Pinpoint the cell where the given text exists, returning its (X, Y) midpoint coordinate. 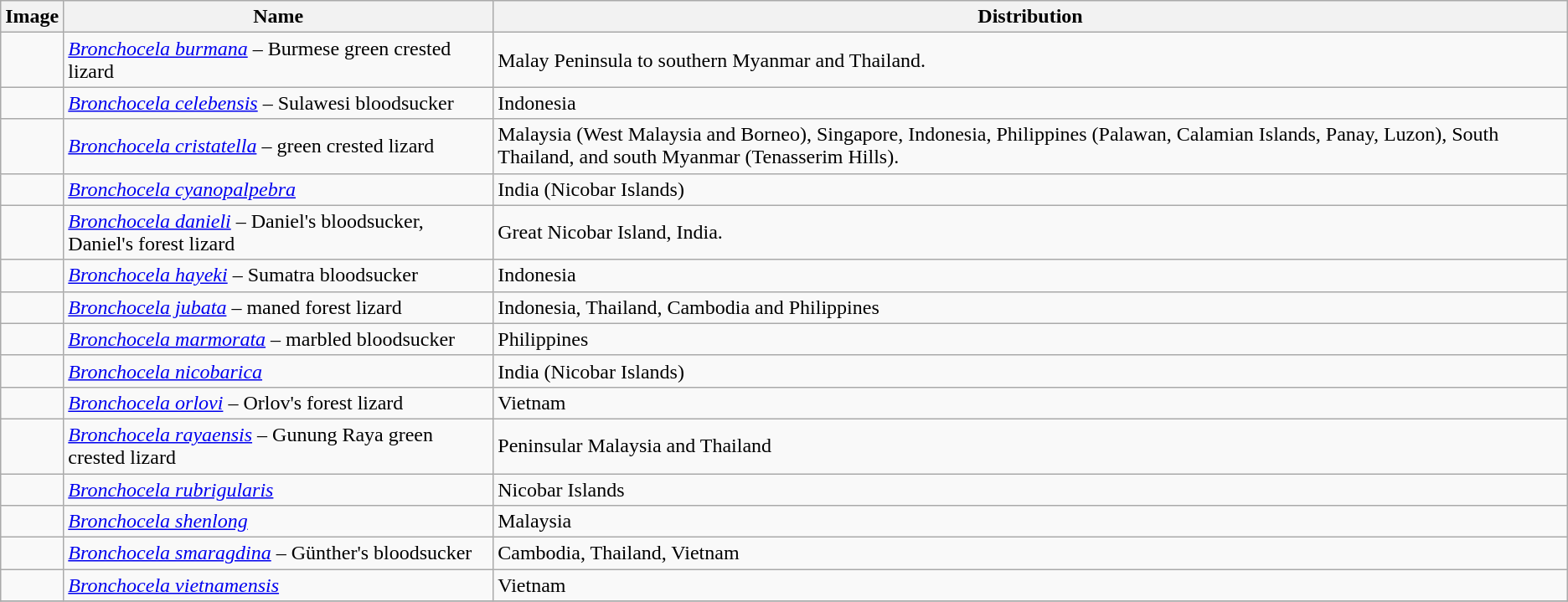
Bronchocela marmorata – marbled bloodsucker (278, 339)
Bronchocela rayaensis – Gunung Raya green crested lizard (278, 445)
Name (278, 17)
Bronchocela jubata – maned forest lizard (278, 307)
Malay Peninsula to southern Myanmar and Thailand. (1030, 60)
Nicobar Islands (1030, 490)
Malaysia (1030, 522)
Image (32, 17)
Distribution (1030, 17)
Bronchocela cristatella – green crested lizard (278, 146)
Bronchocela smaragdina – Günther's bloodsucker (278, 553)
Philippines (1030, 339)
Bronchocela burmana – Burmese green crested lizard (278, 60)
Bronchocela rubrigularis (278, 490)
Indonesia, Thailand, Cambodia and Philippines (1030, 307)
Bronchocela cyanopalpebra (278, 189)
Bronchocela hayeki – Sumatra bloodsucker (278, 275)
Bronchocela vietnamensis (278, 585)
Bronchocela danieli – Daniel's bloodsucker, Daniel's forest lizard (278, 233)
Cambodia, Thailand, Vietnam (1030, 553)
Bronchocela shenlong (278, 522)
Peninsular Malaysia and Thailand (1030, 445)
Bronchocela celebensis – Sulawesi bloodsucker (278, 103)
Bronchocela orlovi – Orlov's forest lizard (278, 403)
Bronchocela nicobarica (278, 371)
Great Nicobar Island, India. (1030, 233)
